Return the [X, Y] coordinate for the center point of the cell that contains the specified text.  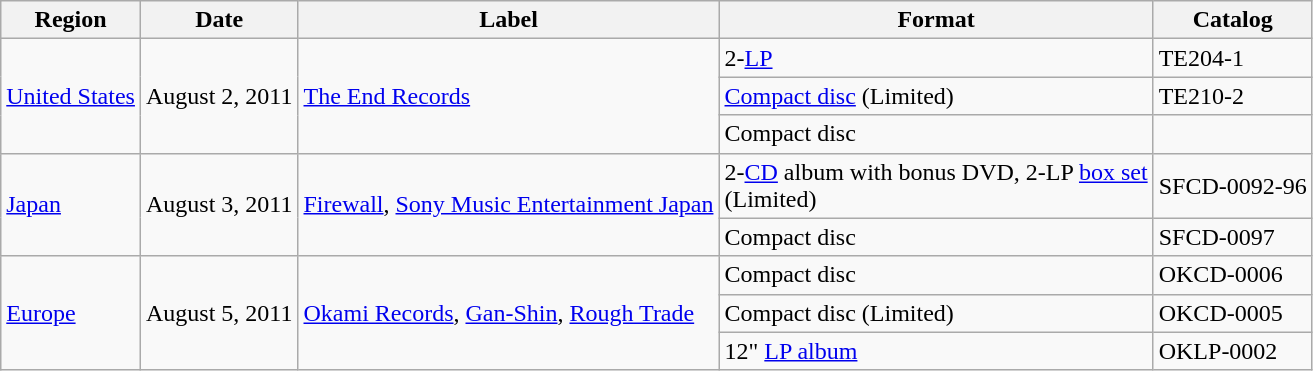
Format [936, 20]
OKCD-0005 [1232, 313]
12" LP album [936, 351]
SFCD-0092-96 [1232, 186]
OKLP-0002 [1232, 351]
Okami Records, Gan-Shin, Rough Trade [508, 313]
The End Records [508, 96]
August 5, 2011 [219, 313]
August 3, 2011 [219, 204]
Date [219, 20]
Catalog [1232, 20]
Europe [71, 313]
Japan [71, 204]
TE210-2 [1232, 96]
Region [71, 20]
August 2, 2011 [219, 96]
2-LP [936, 58]
Label [508, 20]
Firewall, Sony Music Entertainment Japan [508, 204]
OKCD-0006 [1232, 275]
2-CD album with bonus DVD, 2-LP box set(Limited) [936, 186]
United States [71, 96]
SFCD-0097 [1232, 237]
TE204-1 [1232, 58]
